From the cell containing the given text, extract its center point as [X, Y] coordinate. 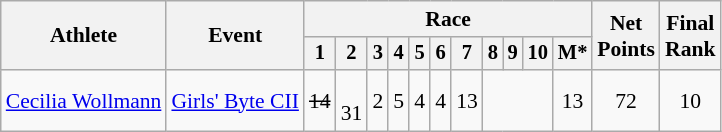
Final Rank [690, 36]
Event [235, 36]
31 [352, 100]
Cecilia Wollmann [84, 100]
7 [467, 54]
Athlete [84, 36]
14 [320, 100]
Race [448, 19]
6 [440, 54]
8 [493, 54]
M* [572, 54]
NetPoints [626, 36]
1 [320, 54]
3 [378, 54]
Girls' Byte CII [235, 100]
72 [626, 100]
9 [513, 54]
